Return the (X, Y) coordinate for the center point of the cell that contains the specified text.  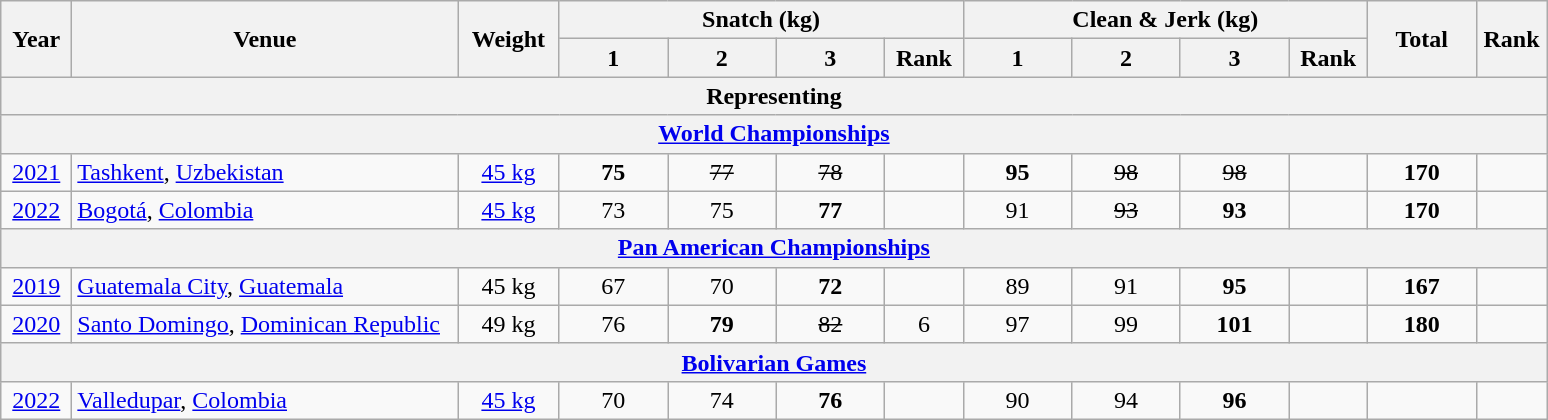
Tashkent, Uzbekistan (265, 172)
167 (1422, 286)
73 (614, 210)
Bogotá, Colombia (265, 210)
99 (1126, 324)
78 (830, 172)
Guatemala City, Guatemala (265, 286)
World Championships (774, 134)
2021 (36, 172)
Bolivarian Games (774, 362)
Snatch (kg) (761, 20)
Representing (774, 96)
Weight (508, 39)
Total (1422, 39)
94 (1126, 400)
Year (36, 39)
Valledupar, Colombia (265, 400)
2019 (36, 286)
74 (722, 400)
89 (1018, 286)
Venue (265, 39)
Santo Domingo, Dominican Republic (265, 324)
90 (1018, 400)
101 (1234, 324)
79 (722, 324)
6 (924, 324)
96 (1234, 400)
67 (614, 286)
72 (830, 286)
180 (1422, 324)
97 (1018, 324)
Clean & Jerk (kg) (1165, 20)
82 (830, 324)
Pan American Championships (774, 248)
49 kg (508, 324)
2020 (36, 324)
